From the cell containing the given text, extract its center point as [x, y] coordinate. 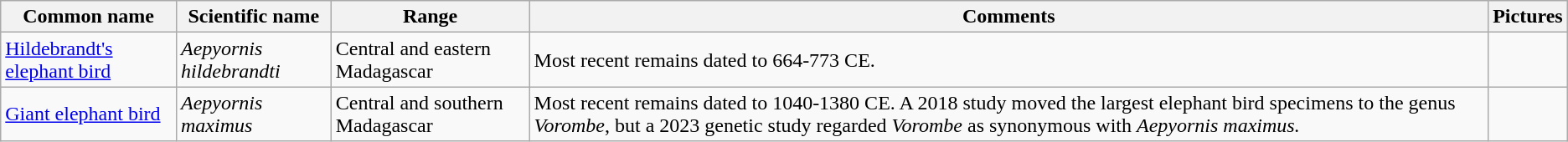
Comments [1008, 17]
Aepyornis maximus [253, 114]
Giant elephant bird [89, 114]
Common name [89, 17]
Scientific name [253, 17]
Most recent remains dated to 664-773 CE. [1008, 60]
Range [431, 17]
Central and southern Madagascar [431, 114]
Pictures [1528, 17]
Central and eastern Madagascar [431, 60]
Aepyornis hildebrandti [253, 60]
Hildebrandt's elephant bird [89, 60]
